Search for the cell housing the specified text and yield its [x, y] center coordinate. 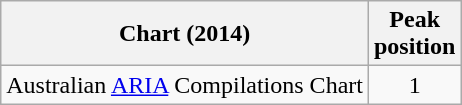
Chart (2014) [185, 34]
Australian ARIA Compilations Chart [185, 85]
1 [414, 85]
Peakposition [414, 34]
